Provide the [X, Y] coordinate of the cell's center where the given text is located.  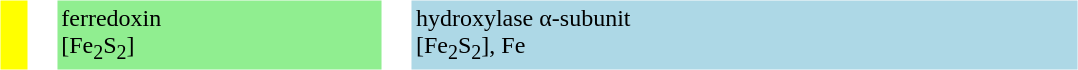
hydroxylase α-subunit[Fe2S2], Fe [744, 34]
ferredoxin [Fe2S2] [220, 34]
